Detect which cell encompasses the target text, then output its (x, y) center coordinate. 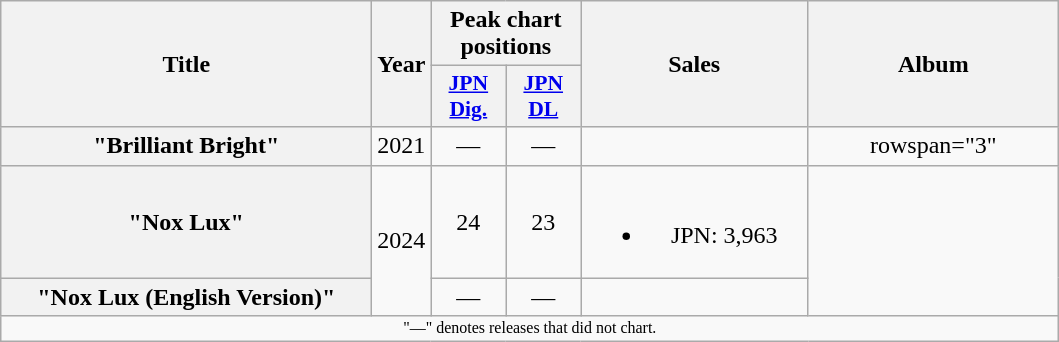
23 (544, 222)
Title (186, 64)
"Brilliant Bright" (186, 146)
2024 (402, 240)
Sales (694, 64)
Year (402, 64)
rowspan="3" (934, 146)
Album (934, 64)
2021 (402, 146)
"Nox Lux (English Version)" (186, 297)
"—" denotes releases that did not chart. (530, 328)
24 (468, 222)
JPNDig. (468, 96)
"Nox Lux" (186, 222)
JPNDL (544, 96)
Peak chartpositions (506, 34)
JPN: 3,963 (694, 222)
